Determine the [x, y] coordinate at the center of the cell enclosing the given text.  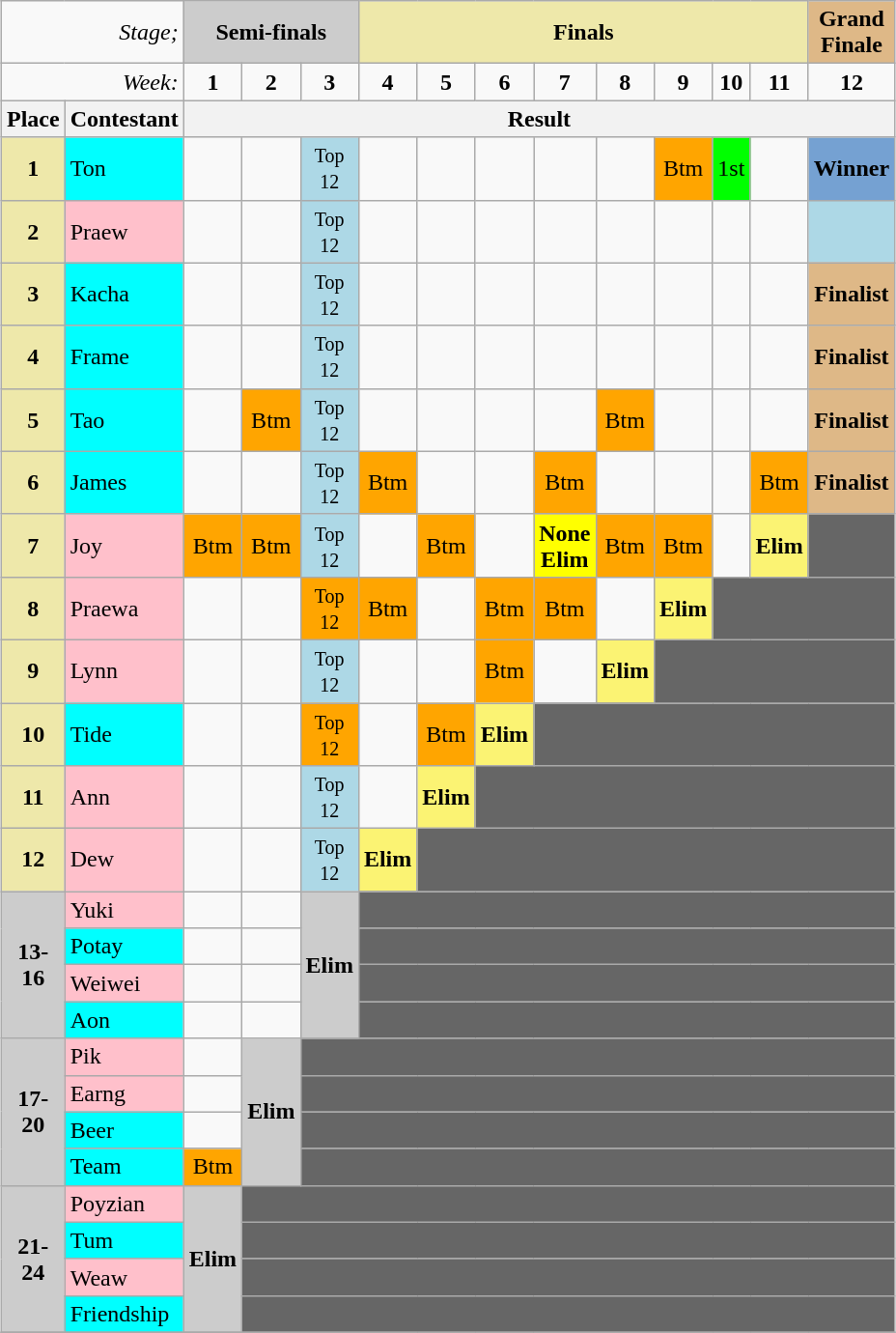
Pik [124, 1057]
Tide [124, 734]
Team [124, 1167]
Weaw [124, 1277]
Lynn [124, 670]
Dew [124, 860]
Place [33, 119]
Tao [124, 419]
Kacha [124, 294]
None Elim [565, 545]
Beer [124, 1130]
Frame [124, 357]
Potay [124, 947]
Winner [852, 168]
Poyzian [124, 1204]
Week: [93, 82]
Friendship [124, 1314]
Ton [124, 168]
Contestant [124, 119]
Praew [124, 232]
Weiwei [124, 983]
13-16 [33, 965]
Praewa [124, 609]
Finals [583, 33]
Tum [124, 1240]
Aon [124, 1020]
1st [732, 168]
Yuki [124, 910]
Joy [124, 545]
Ann [124, 798]
Semi-finals [270, 33]
Stage; [93, 33]
Result [539, 119]
Grand Finale [852, 33]
Earng [124, 1093]
21-24 [33, 1259]
James [124, 483]
17-20 [33, 1112]
